Provide the [X, Y] coordinate of the cell's center where the given text is located.  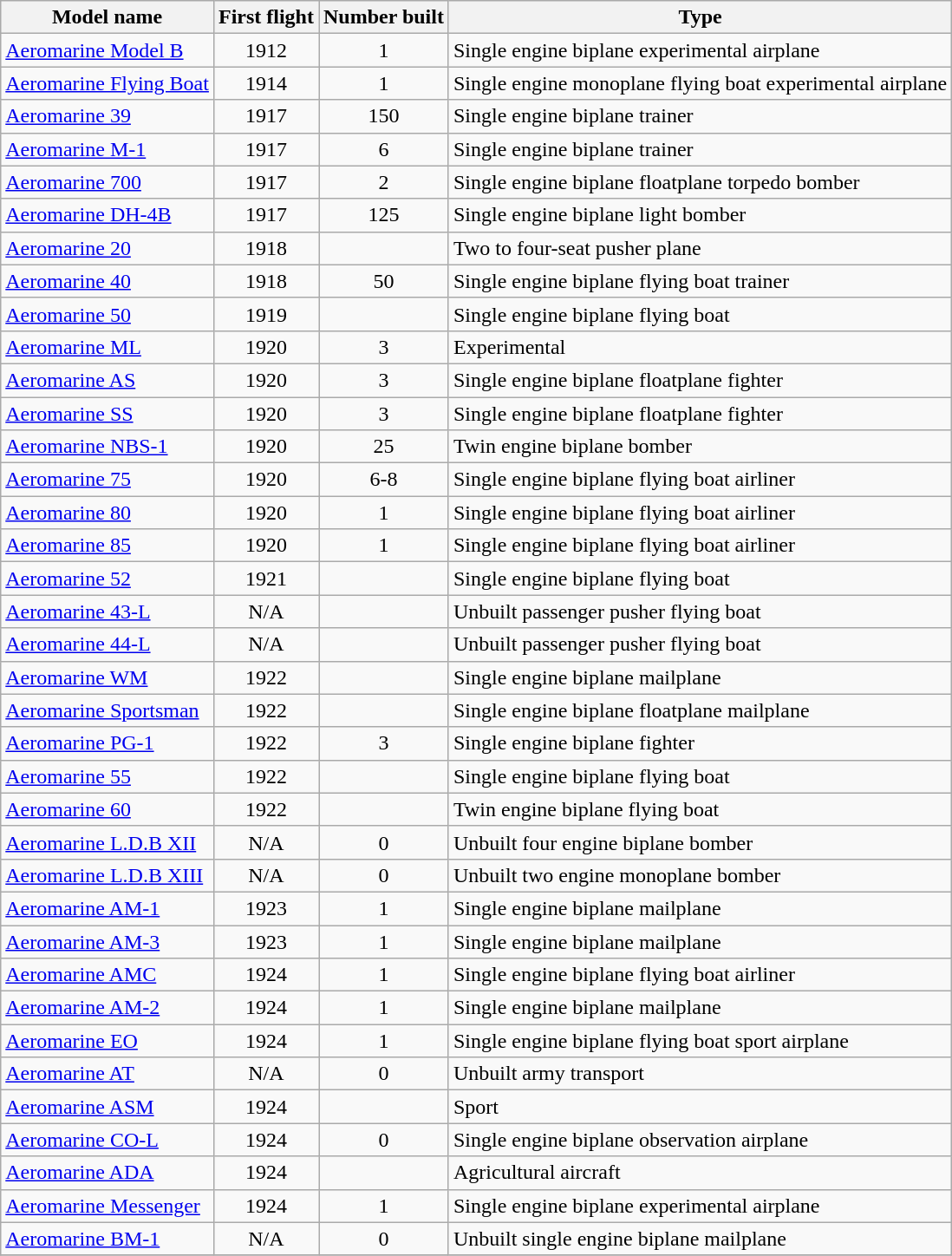
Aeromarine ASM [108, 1107]
1921 [265, 579]
Aeromarine CO-L [108, 1140]
Aeromarine ML [108, 347]
Aeromarine 60 [108, 809]
Sport [700, 1107]
Unbuilt army transport [700, 1074]
Agricultural aircraft [700, 1173]
Aeromarine AT [108, 1074]
Type [700, 17]
Aeromarine 85 [108, 546]
Twin engine biplane flying boat [700, 809]
25 [384, 447]
Aeromarine EO [108, 1041]
Aeromarine AM-2 [108, 1008]
Unbuilt single engine biplane mailplane [700, 1239]
Single engine biplane light bomber [700, 215]
Aeromarine AS [108, 380]
Aeromarine Flying Boat [108, 83]
Aeromarine L.D.B XII [108, 842]
Single engine biplane observation airplane [700, 1140]
Unbuilt four engine biplane bomber [700, 842]
1914 [265, 83]
Aeromarine 75 [108, 480]
Aeromarine 20 [108, 248]
Single engine biplane flying boat trainer [700, 281]
Two to four-seat pusher plane [700, 248]
Unbuilt two engine monoplane bomber [700, 875]
Aeromarine AM-3 [108, 941]
Aeromarine WM [108, 677]
Aeromarine DH-4B [108, 215]
Aeromarine 55 [108, 776]
150 [384, 116]
Aeromarine M-1 [108, 149]
50 [384, 281]
Experimental [700, 347]
Aeromarine 39 [108, 116]
2 [384, 182]
Aeromarine NBS-1 [108, 447]
1912 [265, 50]
Aeromarine 43-L [108, 612]
Number built [384, 17]
6-8 [384, 480]
Aeromarine 80 [108, 513]
Aeromarine 50 [108, 314]
Aeromarine Messenger [108, 1206]
Aeromarine L.D.B XIII [108, 875]
Aeromarine BM-1 [108, 1239]
Single engine monoplane flying boat experimental airplane [700, 83]
Aeromarine AM-1 [108, 908]
Aeromarine Model B [108, 50]
Aeromarine 40 [108, 281]
1919 [265, 314]
Model name [108, 17]
Aeromarine AMC [108, 975]
Single engine biplane floatplane torpedo bomber [700, 182]
Aeromarine 44-L [108, 644]
Aeromarine SS [108, 414]
Aeromarine 52 [108, 579]
125 [384, 215]
Aeromarine PG-1 [108, 743]
Twin engine biplane bomber [700, 447]
Aeromarine ADA [108, 1173]
Single engine biplane floatplane mailplane [700, 710]
First flight [265, 17]
Aeromarine Sportsman [108, 710]
Aeromarine 700 [108, 182]
Single engine biplane flying boat sport airplane [700, 1041]
Single engine biplane fighter [700, 743]
6 [384, 149]
